Output the (X, Y) coordinate of the center of the cell containing the given text.  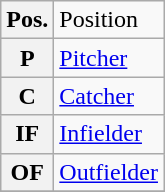
Pos. (28, 20)
OF (28, 172)
Infielder (109, 134)
C (28, 96)
Outfielder (109, 172)
IF (28, 134)
Position (109, 20)
P (28, 58)
Pitcher (109, 58)
Catcher (109, 96)
